Provide the (X, Y) coordinate of the cell's center where the given text is located.  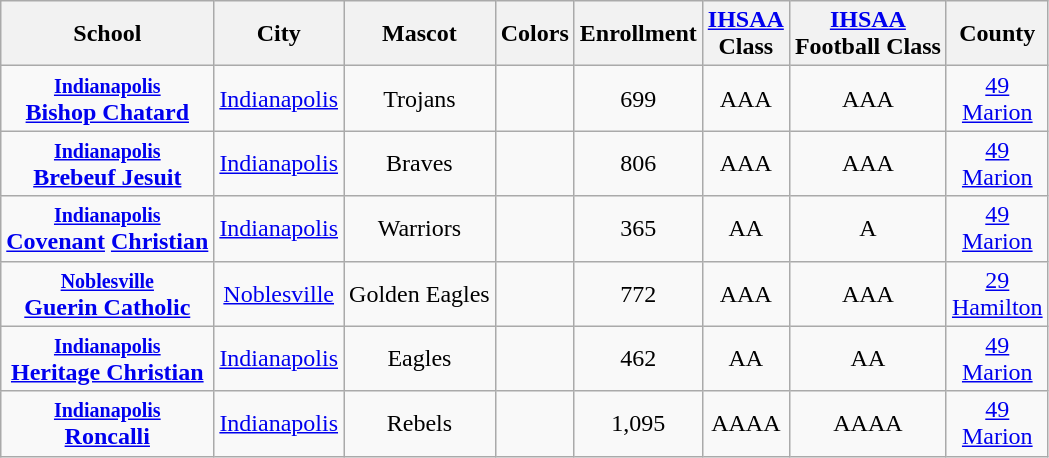
806 (638, 164)
1,095 (638, 424)
462 (638, 358)
772 (638, 294)
IndianapolisCovenant Christian (108, 228)
Golden Eagles (420, 294)
Indianapolis Brebeuf Jesuit (108, 164)
Warriors (420, 228)
29 Hamilton (997, 294)
Trojans (420, 98)
Indianapolis Roncalli (108, 424)
Indianapolis Bishop Chatard (108, 98)
IHSAA Class (746, 34)
Rebels (420, 424)
365 (638, 228)
Colors (534, 34)
Braves (420, 164)
Eagles (420, 358)
County (997, 34)
Mascot (420, 34)
IHSAA Football Class (868, 34)
A (868, 228)
City (279, 34)
School (108, 34)
Noblesville Guerin Catholic (108, 294)
IndianapolisHeritage Christian (108, 358)
699 (638, 98)
Enrollment (638, 34)
Noblesville (279, 294)
